Search for the cell housing the specified text and yield its [X, Y] center coordinate. 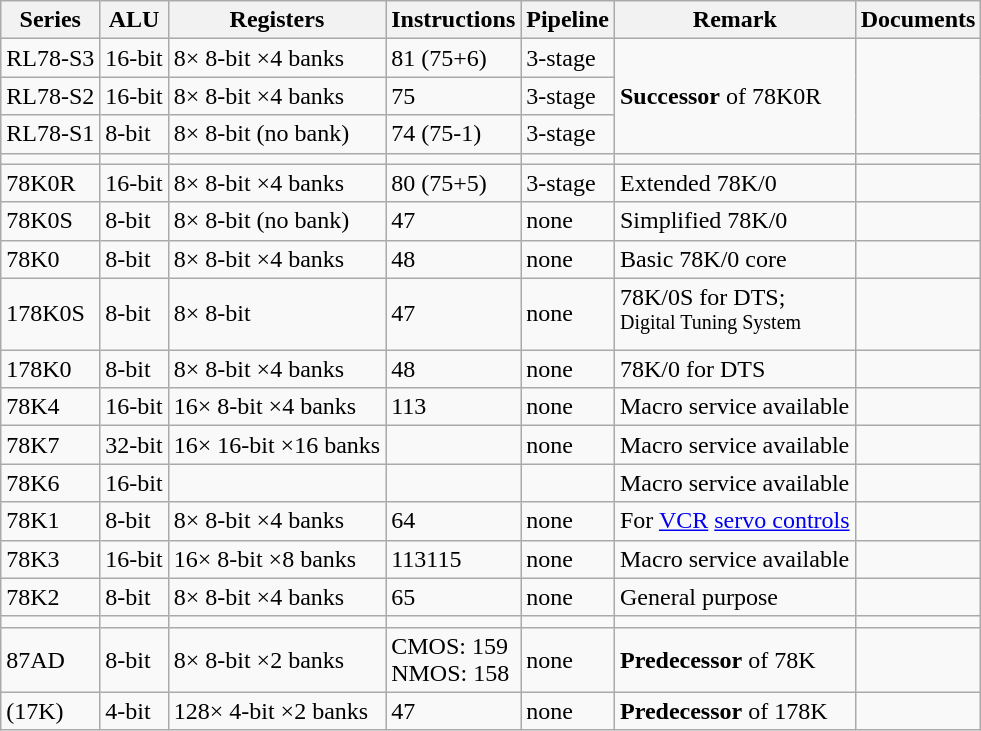
78K4 [50, 407]
CMOS: 159NMOS: 158 [454, 660]
78K/0 for DTS [734, 369]
Documents [918, 20]
8× 8-bit [276, 314]
Instructions [454, 20]
178K0S [50, 314]
Series [50, 20]
16× 8-bit ×4 banks [276, 407]
80 (75+5) [454, 183]
Registers [276, 20]
32-bit [134, 445]
78K7 [50, 445]
Predecessor of 178K [734, 711]
78K0R [50, 183]
16× 16-bit ×16 banks [276, 445]
4-bit [134, 711]
Predecessor of 78K [734, 660]
RL78-S3 [50, 58]
RL78-S1 [50, 134]
Extended 78K/0 [734, 183]
16× 8-bit ×8 banks [276, 559]
(17K) [50, 711]
Simplified 78K/0 [734, 221]
74 (75-1) [454, 134]
Remark [734, 20]
78K6 [50, 483]
65 [454, 597]
113 [454, 407]
64 [454, 521]
81 (75+6) [454, 58]
Basic 78K/0 core [734, 259]
78K2 [50, 597]
Successor of 78K0R [734, 96]
78K/0S for DTS;Digital Tuning System [734, 314]
Pipeline [568, 20]
ALU [134, 20]
78K0S [50, 221]
For VCR servo controls [734, 521]
178K0 [50, 369]
78K1 [50, 521]
RL78-S2 [50, 96]
128× 4-bit ×2 banks [276, 711]
75 [454, 96]
General purpose [734, 597]
8× 8-bit ×2 banks [276, 660]
78K0 [50, 259]
87AD [50, 660]
113115 [454, 559]
78K3 [50, 559]
